Extract the [x, y] coordinate from the center of the cell holding the provided text.  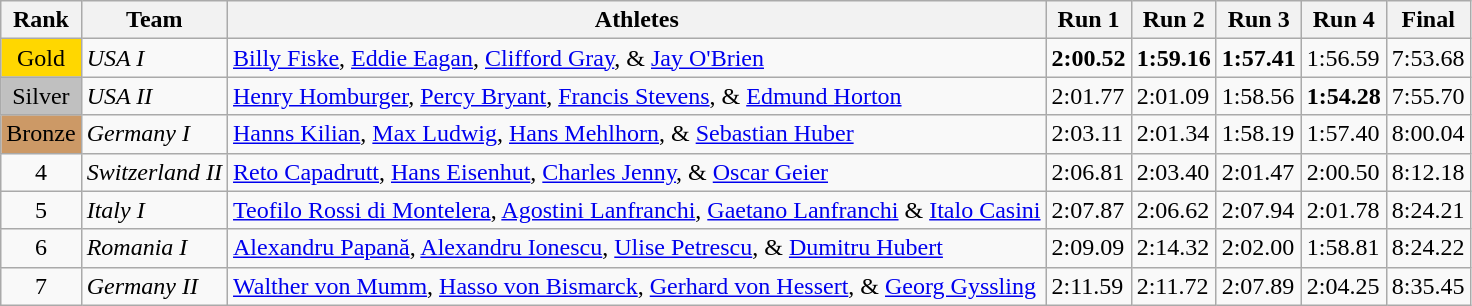
Billy Fiske, Eddie Eagan, Clifford Gray, & Jay O'Brien [638, 58]
Henry Homburger, Percy Bryant, Francis Stevens, & Edmund Horton [638, 96]
Italy I [154, 210]
Reto Capadrutt, Hans Eisenhut, Charles Jenny, & Oscar Geier [638, 172]
1:58.56 [1258, 96]
2:07.87 [1088, 210]
7 [41, 286]
2:04.25 [1344, 286]
Run 3 [1258, 20]
Bronze [41, 134]
2:00.52 [1088, 58]
8:00.04 [1428, 134]
USA I [154, 58]
Athletes [638, 20]
1:57.41 [1258, 58]
2:07.94 [1258, 210]
Walther von Mumm, Hasso von Bismarck, Gerhard von Hessert, & Georg Gyssling [638, 286]
2:06.81 [1088, 172]
Team [154, 20]
5 [41, 210]
2:02.00 [1258, 248]
Switzerland II [154, 172]
7:53.68 [1428, 58]
2:01.47 [1258, 172]
8:35.45 [1428, 286]
1:54.28 [1344, 96]
USA II [154, 96]
Alexandru Papană, Alexandru Ionescu, Ulise Petrescu, & Dumitru Hubert [638, 248]
Run 2 [1174, 20]
7:55.70 [1428, 96]
2:03.11 [1088, 134]
Gold [41, 58]
Hanns Kilian, Max Ludwig, Hans Mehlhorn, & Sebastian Huber [638, 134]
1:59.16 [1174, 58]
1:56.59 [1344, 58]
Run 4 [1344, 20]
Silver [41, 96]
Romania I [154, 248]
Rank [41, 20]
8:24.21 [1428, 210]
Germany I [154, 134]
2:01.09 [1174, 96]
8:24.22 [1428, 248]
2:01.78 [1344, 210]
2:06.62 [1174, 210]
8:12.18 [1428, 172]
1:58.19 [1258, 134]
4 [41, 172]
1:57.40 [1344, 134]
Run 1 [1088, 20]
2:09.09 [1088, 248]
2:01.77 [1088, 96]
Final [1428, 20]
2:14.32 [1174, 248]
2:11.72 [1174, 286]
1:58.81 [1344, 248]
6 [41, 248]
2:03.40 [1174, 172]
2:00.50 [1344, 172]
Germany II [154, 286]
Teofilo Rossi di Montelera, Agostini Lanfranchi, Gaetano Lanfranchi & Italo Casini [638, 210]
2:01.34 [1174, 134]
2:07.89 [1258, 286]
2:11.59 [1088, 286]
